Capture the cell that displays the provided text and extract its (x, y) central coordinate. 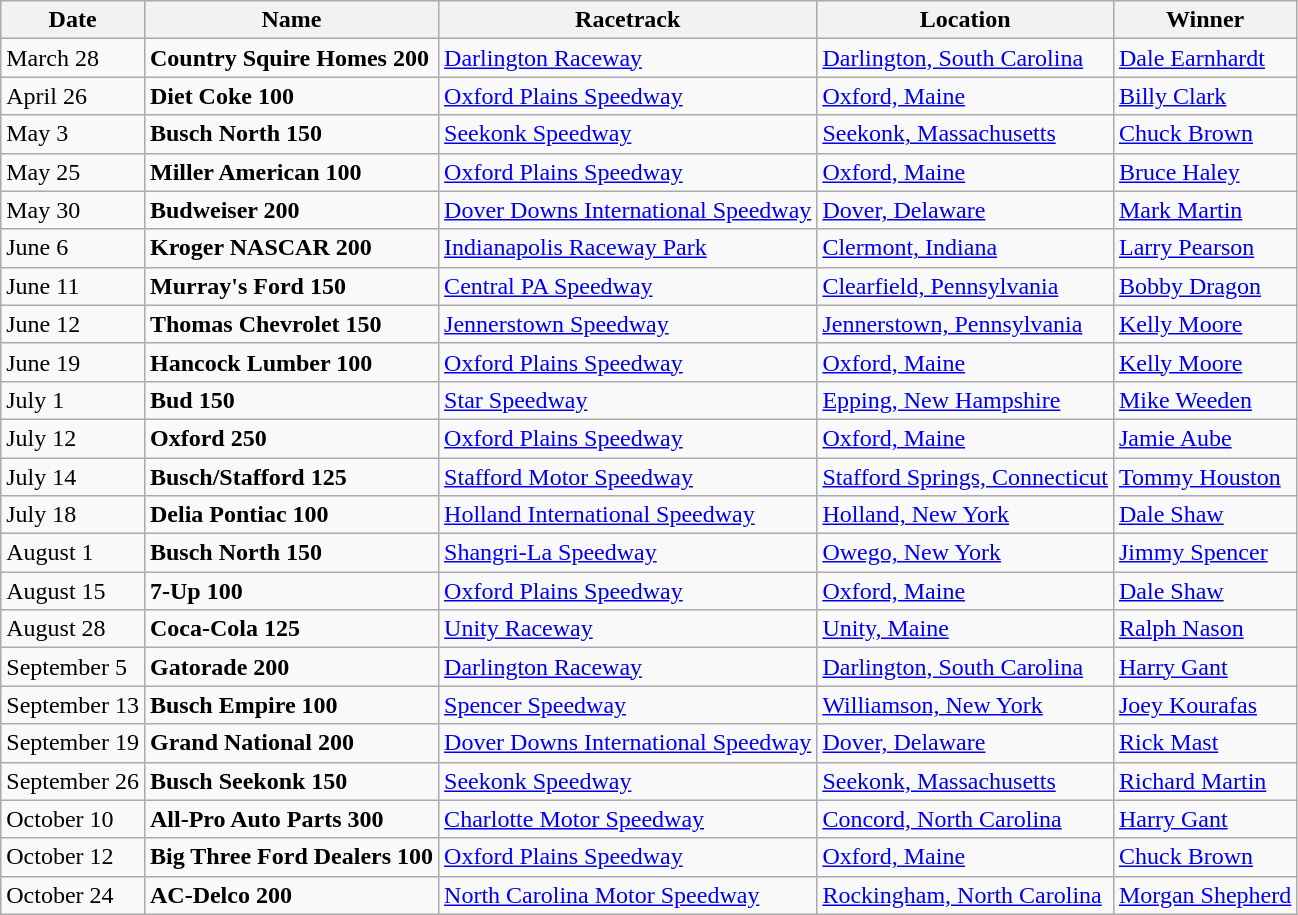
North Carolina Motor Speedway (628, 895)
Busch Empire 100 (291, 705)
June 19 (73, 362)
July 12 (73, 438)
July 14 (73, 477)
Mark Martin (1204, 210)
Busch/Stafford 125 (291, 477)
Tommy Houston (1204, 477)
September 13 (73, 705)
All-Pro Auto Parts 300 (291, 819)
Morgan Shepherd (1204, 895)
Unity Raceway (628, 629)
Stafford Springs, Connecticut (966, 477)
August 1 (73, 553)
Holland, New York (966, 515)
Name (291, 20)
Stafford Motor Speedway (628, 477)
Rockingham, North Carolina (966, 895)
Spencer Speedway (628, 705)
Charlotte Motor Speedway (628, 819)
Jimmy Spencer (1204, 553)
Murray's Ford 150 (291, 286)
Oxford 250 (291, 438)
Country Squire Homes 200 (291, 58)
March 28 (73, 58)
Holland International Speedway (628, 515)
Location (966, 20)
Grand National 200 (291, 743)
Unity, Maine (966, 629)
Bud 150 (291, 400)
Ralph Nason (1204, 629)
July 18 (73, 515)
August 15 (73, 591)
Jennerstown, Pennsylvania (966, 324)
Winner (1204, 20)
October 12 (73, 857)
June 12 (73, 324)
Concord, North Carolina (966, 819)
Owego, New York (966, 553)
Gatorade 200 (291, 667)
Billy Clark (1204, 96)
April 26 (73, 96)
Budweiser 200 (291, 210)
Jennerstown Speedway (628, 324)
Miller American 100 (291, 172)
Big Three Ford Dealers 100 (291, 857)
Bobby Dragon (1204, 286)
Dale Earnhardt (1204, 58)
May 3 (73, 134)
Richard Martin (1204, 781)
September 26 (73, 781)
June 11 (73, 286)
Thomas Chevrolet 150 (291, 324)
Williamson, New York (966, 705)
7-Up 100 (291, 591)
Bruce Haley (1204, 172)
May 25 (73, 172)
Date (73, 20)
May 30 (73, 210)
Central PA Speedway (628, 286)
September 5 (73, 667)
October 10 (73, 819)
Joey Kourafas (1204, 705)
Epping, New Hampshire (966, 400)
August 28 (73, 629)
Shangri-La Speedway (628, 553)
Clermont, Indiana (966, 248)
Busch Seekonk 150 (291, 781)
Delia Pontiac 100 (291, 515)
Racetrack (628, 20)
September 19 (73, 743)
Mike Weeden (1204, 400)
Hancock Lumber 100 (291, 362)
Diet Coke 100 (291, 96)
Star Speedway (628, 400)
Jamie Aube (1204, 438)
Coca-Cola 125 (291, 629)
AC-Delco 200 (291, 895)
Rick Mast (1204, 743)
Clearfield, Pennsylvania (966, 286)
October 24 (73, 895)
Indianapolis Raceway Park (628, 248)
June 6 (73, 248)
July 1 (73, 400)
Kroger NASCAR 200 (291, 248)
Larry Pearson (1204, 248)
